Scan for the cell matching the given text and deliver its (x, y) coordinate at center. 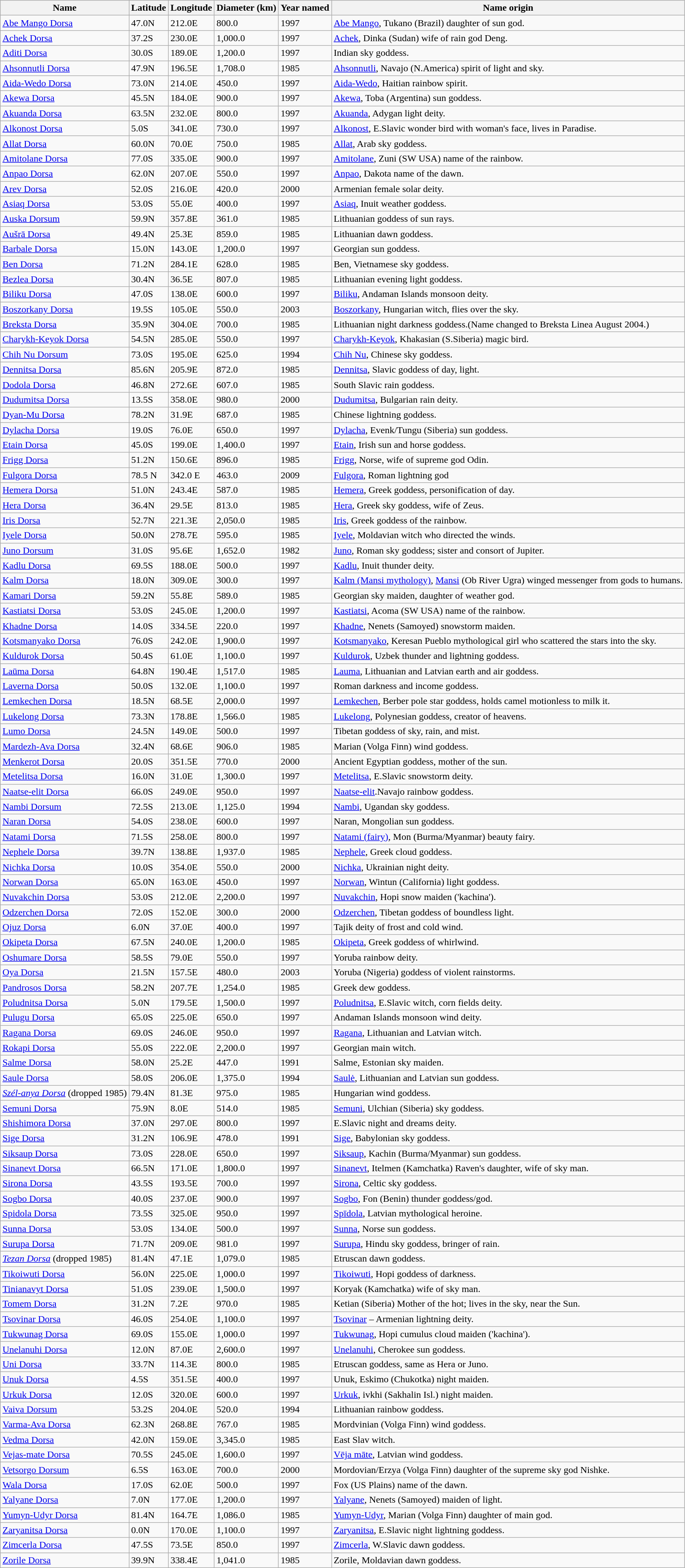
71.2N (149, 264)
Boszorkany Dorsa (65, 309)
243.4E (191, 490)
589.0 (246, 596)
170.0E (191, 1530)
354.0E (191, 867)
79.4N (149, 1093)
Abe Mango, Tukano (Brazil) daughter of sun god. (508, 23)
24.5N (149, 731)
12.0S (149, 1394)
39.7N (149, 852)
Anpao, Dakota name of the dawn. (508, 173)
69.5S (149, 565)
361.0 (246, 219)
47.0N (149, 23)
284.1E (191, 264)
58.5S (149, 957)
51.2N (149, 460)
Lithuanian goddess of sun rays. (508, 219)
Sirona Dorsa (65, 1184)
607.0 (246, 384)
Surupa Dorsa (65, 1244)
16.0N (149, 776)
Khadne, Nenets (Samoyed) snowstorm maiden. (508, 626)
Dudumitsa, Bulgarian rain deity. (508, 400)
Andaman Islands monsoon wind deity. (508, 1018)
6.0N (149, 927)
Kalm Dorsa (65, 580)
Siksaup, Kachin (Burma/Myanmar) sun goddess. (508, 1153)
12.0N (149, 1349)
50.4S (149, 656)
221.3E (191, 520)
Yalyane Dorsa (65, 1500)
Indian sky goddess. (508, 53)
Odzerchen Dorsa (65, 912)
67.5N (149, 942)
Norwan Dorsa (65, 882)
Hungarian wind goddess. (508, 1093)
214.0E (191, 83)
138.8E (191, 852)
Lemkechen Dorsa (65, 701)
Ahsonnutli Dorsa (65, 68)
47.0S (149, 294)
1,517.0 (246, 671)
132.0E (191, 686)
Unelanuhi Dorsa (65, 1349)
45.5N (149, 98)
58.2N (149, 988)
Etain, Irish sun and horse goddess. (508, 445)
Hera Dorsa (65, 505)
Georgian main witch. (508, 1048)
1,600.0 (246, 1455)
Diameter (km) (246, 8)
Ben, Vietnamese sky goddess. (508, 264)
59.2N (149, 596)
Charykh-Keyok, Khakasian (S.Siberia) magic bird. (508, 339)
Hemera Dorsa (65, 490)
150.6E (191, 460)
Amitolane Dorsa (65, 158)
Biliku Dorsa (65, 294)
Unuk Dorsa (65, 1379)
72.5S (149, 807)
52.7N (149, 520)
Dylacha, Evenk/Tungu (Siberia) sun goddess. (508, 430)
Aida-Wedo Dorsa (65, 83)
Akuanda, Adygan light deity. (508, 113)
309.0E (191, 580)
Lithuanian evening light goddess. (508, 279)
Surupa, Hindu sky goddess, bringer of rain. (508, 1244)
Poludnitsa, E.Slavic witch, corn fields deity. (508, 1003)
357.8E (191, 219)
216.0E (191, 189)
5.0S (149, 128)
Tukwunag, Hopi cumulus cloud maiden ('kachina'). (508, 1334)
447.0 (246, 1063)
Yumyn-Udyr Dorsa (65, 1515)
2009 (305, 475)
Zorile Dorsa (65, 1560)
Urkuk, ivkhi (Sakhalin Isl.) night maiden. (508, 1394)
325.0E (191, 1214)
Lithuanian night darkness goddess.(Name changed to Breksta Linea August 2004.) (508, 324)
Norwan, Wintun (California) light goddess. (508, 882)
35.9N (149, 324)
Dyan-Mu Dorsa (65, 415)
Nichka, Ukrainian night deity. (508, 867)
Naatse-elit Dorsa (65, 792)
177.0E (191, 1500)
320.0E (191, 1394)
5.0N (149, 1003)
Etruscan goddess, same as Hera or Juno. (508, 1364)
20.0S (149, 761)
6.5S (149, 1470)
Metelitsa, E.Slavic snowstorm deity. (508, 776)
4.5S (149, 1379)
66.0S (149, 792)
79.0E (191, 957)
Kamari Dorsa (65, 596)
Lumo Dorsa (65, 731)
204.0E (191, 1410)
Urkuk Dorsa (65, 1394)
Rokapi Dorsa (65, 1048)
43.5S (149, 1184)
Unuk, Eskimo (Chukotka) night maiden. (508, 1379)
61.0E (191, 656)
Natami Dorsa (65, 837)
Zaryanitsa Dorsa (65, 1530)
73.0N (149, 83)
Armenian female solar deity. (508, 189)
Mardezh-Ava Dorsa (65, 746)
Iris, Greek goddess of the rainbow. (508, 520)
63.5N (149, 113)
Juno, Roman sky goddess; sister and consort of Jupiter. (508, 550)
40.0S (149, 1199)
Siksaup Dorsa (65, 1153)
143.0E (191, 249)
Ragana Dorsa (65, 1033)
193.5E (191, 1184)
Longitude (191, 8)
Yoruba rainbow deity. (508, 957)
184.0E (191, 98)
Nephele Dorsa (65, 852)
Nuvakchin Dorsa (65, 897)
Iris Dorsa (65, 520)
54.0S (149, 822)
Alkonost, E.Slavic wonder bird with woman's face, lives in Paradise. (508, 128)
Biliku, Andaman Islands monsoon deity. (508, 294)
687.0 (246, 415)
750.0 (246, 143)
1,400.0 (246, 445)
Saulė, Lithuanian and Latvian sun goddess. (508, 1078)
39.9N (149, 1560)
53.2S (149, 1410)
Asiaq, Inuit weather goddess. (508, 204)
Kastiatsi, Acoma (SW USA) name of the rainbow. (508, 611)
78.2N (149, 415)
Laūma Dorsa (65, 671)
Alkonost Dorsa (65, 128)
31.9E (191, 415)
47.1E (191, 1259)
Sinanevt Dorsa (65, 1168)
Georgian sun goddess. (508, 249)
249.0E (191, 792)
Ben Dorsa (65, 264)
55.0E (191, 204)
Shishimora Dorsa (65, 1123)
Chinese lightning goddess. (508, 415)
278.7E (191, 535)
Anpao Dorsa (65, 173)
47.9N (149, 68)
730.0 (246, 128)
Bezlea Dorsa (65, 279)
628.0 (246, 264)
358.0E (191, 400)
37.2S (149, 38)
Salme Dorsa (65, 1063)
205.9E (191, 369)
134.0E (191, 1229)
Etain Dorsa (65, 445)
Naran Dorsa (65, 822)
239.0E (191, 1289)
Tomem Dorsa (65, 1304)
Nambi, Ugandan sky goddess. (508, 807)
Metelitsa Dorsa (65, 776)
49.4N (149, 234)
45.0S (149, 445)
46.0S (149, 1319)
76.0S (149, 641)
Lukelong, Polynesian goddess, creator of heavens. (508, 716)
Chih Nu Dorsum (65, 354)
Vejas-mate Dorsa (65, 1455)
Tezan Dorsa (dropped 1985) (65, 1259)
304.0E (191, 324)
Vēja māte, Latvian wind goddess. (508, 1455)
Hera, Greek sky goddess, wife of Zeus. (508, 505)
232.0E (191, 113)
7.2E (191, 1304)
30.0S (149, 53)
Aida-Wedo, Haitian rainbow spirit. (508, 83)
906.0 (246, 746)
981.0 (246, 1244)
213.0E (191, 807)
220.0 (246, 626)
114.3E (191, 1364)
335.0E (191, 158)
Kotsmanyako Dorsa (65, 641)
Yoruba (Nigeria) goddess of violent rainstorms. (508, 972)
Kalm (Mansi mythology), Mansi (Ob River Ugra) winged messenger from gods to humans. (508, 580)
Ahsonnutli, Navajo (N.America) spirit of light and sky. (508, 68)
Hemera, Greek goddess, personification of day. (508, 490)
896.0 (246, 460)
Dodola Dorsa (65, 384)
Latitude (149, 8)
1,708.0 (246, 68)
164.7E (191, 1515)
81.3E (191, 1093)
Dudumitsa Dorsa (65, 400)
Saule Dorsa (65, 1078)
42.0N (149, 1440)
Naatse-elit.Navajo rainbow goddess. (508, 792)
297.0E (191, 1123)
78.5 N (149, 475)
Khadne Dorsa (65, 626)
Semuni, Ulchian (Siberia) sky goddess. (508, 1108)
Varma-Ava Dorsa (65, 1425)
207.7E (191, 988)
54.5N (149, 339)
Akuanda Dorsa (65, 113)
Tsovinar Dorsa (65, 1319)
71.7N (149, 1244)
Vetsorgo Dorsum (65, 1470)
1,254.0 (246, 988)
138.0E (191, 294)
Oshumare Dorsa (65, 957)
228.0E (191, 1153)
Nambi Dorsum (65, 807)
E.Slavic night and dreams deity. (508, 1123)
Lukelong Dorsa (65, 716)
Pulugu Dorsa (65, 1018)
105.0E (191, 309)
31.0S (149, 550)
50.0N (149, 535)
Year named (305, 8)
813.0 (246, 505)
1,800.0 (246, 1168)
15.0N (149, 249)
246.0E (191, 1033)
149.0E (191, 731)
Natami (fairy), Mon (Burma/Myanmar) beauty fairy. (508, 837)
Arev Dorsa (65, 189)
Nephele, Greek cloud goddess. (508, 852)
Iyele, Moldavian witch who directed the winds. (508, 535)
Marian (Volga Finn) wind goddess. (508, 746)
Tajik deity of frost and cold wind. (508, 927)
18.0N (149, 580)
55.0S (149, 1048)
Boszorkany, Hungarian witch, flies over the sky. (508, 309)
Kadlu Dorsa (65, 565)
Breksta Dorsa (65, 324)
73.5E (191, 1545)
188.0E (191, 565)
73.3N (149, 716)
Lauma, Lithuanian and Latvian earth and air goddess. (508, 671)
Vedma Dorsa (65, 1440)
Ketian (Siberia) Mother of the hot; lives in the sky, near the Sun. (508, 1304)
77.0S (149, 158)
71.5S (149, 837)
Sogbo, Fon (Benin) thunder goddess/god. (508, 1199)
157.5E (191, 972)
237.0E (191, 1199)
Spidola Dorsa (65, 1214)
Oya Dorsa (65, 972)
Mordvinian (Volga Finn) wind goddess. (508, 1425)
195.0E (191, 354)
Dennitsa Dorsa (65, 369)
Tibetan goddess of sky, rain, and mist. (508, 731)
Chih Nu, Chinese sky goddess. (508, 354)
1,125.0 (246, 807)
Iyele Dorsa (65, 535)
62.0N (149, 173)
29.5E (191, 505)
Abe Mango Dorsa (65, 23)
587.0 (246, 490)
75.9N (149, 1108)
1,079.0 (246, 1259)
Poludnitsa Dorsa (65, 1003)
106.9E (191, 1138)
70.5S (149, 1455)
65.0S (149, 1018)
152.0E (191, 912)
238.0E (191, 822)
Sunna, Norse sun goddess. (508, 1229)
Amitolane, Zuni (SW USA) name of the rainbow. (508, 158)
514.0 (246, 1108)
Frigg, Norse, wife of supreme god Odin. (508, 460)
Okipeta Dorsa (65, 942)
1,566.0 (246, 716)
18.5N (149, 701)
Tukwunag Dorsa (65, 1334)
Fox (US Plains) name of the dawn. (508, 1485)
Achek, Dinka (Sudan) wife of rain god Deng. (508, 38)
60.0N (149, 143)
Kuldurok, Uzbek thunder and lightning goddess. (508, 656)
Kuldurok Dorsa (65, 656)
19.5S (149, 309)
62.3N (149, 1425)
17.0S (149, 1485)
Aditi Dorsa (65, 53)
520.0 (246, 1410)
Name (65, 8)
95.6E (191, 550)
73.5S (149, 1214)
Akewa, Toba (Argentina) sun goddess. (508, 98)
420.0 (246, 189)
Unelanuhi, Cherokee sun goddess. (508, 1349)
480.0 (246, 972)
46.8N (149, 384)
Tikoiwuti Dorsa (65, 1274)
240.0E (191, 942)
0.0N (149, 1530)
155.0E (191, 1334)
189.0E (191, 53)
Tsovinar – Armenian lightning deity. (508, 1319)
Akewa Dorsa (65, 98)
Odzerchen, Tibetan goddess of boundless light. (508, 912)
Okipeta, Greek goddess of whirlwind. (508, 942)
Salme, Estonian sky maiden. (508, 1063)
1,652.0 (246, 550)
807.0 (246, 279)
2,050.0 (246, 520)
Asiaq Dorsa (65, 204)
85.6N (149, 369)
66.5N (149, 1168)
30.4N (149, 279)
Sinanevt, Itelmen (Kamchatka) Raven's daughter, wife of sky man. (508, 1168)
Sige, Babylonian sky goddess. (508, 1138)
51.0N (149, 490)
207.0E (191, 173)
2,000.0 (246, 701)
31.0E (191, 776)
59.9N (149, 219)
Kadlu, Inuit thunder deity. (508, 565)
South Slavic rain goddess. (508, 384)
272.6E (191, 384)
32.4N (149, 746)
3,345.0 (246, 1440)
1,041.0 (246, 1560)
19.0S (149, 430)
Kastiatsi Dorsa (65, 611)
Yalyane, Nenets (Samoyed) maiden of light. (508, 1500)
Auska Dorsum (65, 219)
Sunna Dorsa (65, 1229)
36.4N (149, 505)
Zorile, Moldavian dawn goddess. (508, 1560)
268.8E (191, 1425)
Allat Dorsa (65, 143)
Fulgora Dorsa (65, 475)
Yumyn-Udyr, Marian (Volga Finn) daughter of main god. (508, 1515)
258.0E (191, 837)
975.0 (246, 1093)
Allat, Arab sky goddess. (508, 143)
850.0 (246, 1545)
50.0S (149, 686)
33.7N (149, 1364)
1,937.0 (246, 852)
Sirona, Celtic sky goddess. (508, 1184)
159.0E (191, 1440)
230.0E (191, 38)
222.0E (191, 1048)
242.0E (191, 641)
37.0N (149, 1123)
Lemkechen, Berber pole star goddess, holds camel motionless to milk it. (508, 701)
179.5E (191, 1003)
Szél-anya Dorsa (dropped 1985) (65, 1093)
Barbale Dorsa (65, 249)
Greek dew goddess. (508, 988)
1,375.0 (246, 1078)
Menkerot Dorsa (65, 761)
Laverna Dorsa (65, 686)
1,300.0 (246, 776)
209.0E (191, 1244)
Zaryanitsa, E.Slavic night lightning goddess. (508, 1530)
Etruscan dawn goddess. (508, 1259)
47.5S (149, 1545)
Lithuanian dawn goddess. (508, 234)
767.0 (246, 1425)
190.4E (191, 671)
72.0S (149, 912)
Vaiva Dorsum (65, 1410)
Name origin (508, 8)
Achek Dorsa (65, 38)
Nuvakchin, Hopi snow maiden ('kachina'). (508, 897)
55.8E (191, 596)
2,600.0 (246, 1349)
334.5E (191, 626)
1,086.0 (246, 1515)
Wala Dorsa (65, 1485)
595.0 (246, 535)
341.0E (191, 128)
Kotsmanyako, Keresan Pueblo mythological girl who scattered the stars into the sky. (508, 641)
171.0E (191, 1168)
70.0E (191, 143)
52.0S (149, 189)
Nichka Dorsa (65, 867)
970.0 (246, 1304)
7.0N (149, 1500)
Ancient Egyptian goddess, mother of the sun. (508, 761)
Sogbo Dorsa (65, 1199)
1982 (305, 550)
East Slav witch. (508, 1440)
254.0E (191, 1319)
Frigg Dorsa (65, 460)
21.5N (149, 972)
478.0 (246, 1138)
Lithuanian rainbow goddess. (508, 1410)
Koryak (Kamchatka) wife of sky man. (508, 1289)
Ragana, Lithuanian and Latvian witch. (508, 1033)
770.0 (246, 761)
Roman darkness and income goddess. (508, 686)
65.0N (149, 882)
Spīdola, Latvian mythological heroine. (508, 1214)
Georgian sky maiden, daughter of weather god. (508, 596)
25.2E (191, 1063)
62.0E (191, 1485)
87.0E (191, 1349)
36.5E (191, 279)
Dylacha Dorsa (65, 430)
463.0 (246, 475)
14.0S (149, 626)
56.0N (149, 1274)
206.0E (191, 1078)
285.0E (191, 339)
Dennitsa, Slavic goddess of day, light. (508, 369)
196.5E (191, 68)
68.6E (191, 746)
199.0E (191, 445)
Juno Dorsum (65, 550)
Zimcerla, W.Slavic dawn goddess. (508, 1545)
Ojuz Dorsa (65, 927)
338.4E (191, 1560)
Uni Dorsa (65, 1364)
625.0 (246, 354)
342.0 E (191, 475)
58.0N (149, 1063)
37.0E (191, 927)
872.0 (246, 369)
Tikoiwuti, Hopi goddess of darkness. (508, 1274)
Sige Dorsa (65, 1138)
Tinianavyt Dorsa (65, 1289)
Naran, Mongolian sun goddess. (508, 822)
13.5S (149, 400)
Mordovian/Erzya (Volga Finn) daughter of the supreme sky god Nishke. (508, 1470)
51.0S (149, 1289)
8.0E (191, 1108)
68.5E (191, 701)
25.3E (191, 234)
980.0 (246, 400)
Charykh-Keyok Dorsa (65, 339)
Fulgora, Roman lightning god (508, 475)
58.0S (149, 1078)
1,900.0 (246, 641)
64.8N (149, 671)
Zimcerla Dorsa (65, 1545)
10.0S (149, 867)
Semuni Dorsa (65, 1108)
Pandrosos Dorsa (65, 988)
76.0E (191, 430)
178.8E (191, 716)
859.0 (246, 234)
Aušrā Dorsa (65, 234)
